Pinpoint the cell where the given text exists, returning its [X, Y] midpoint coordinate. 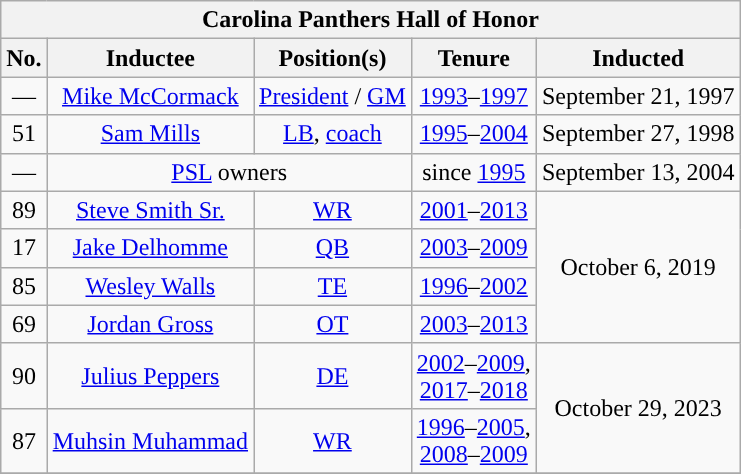
Steve Smith Sr. [150, 210]
2001–2013 [474, 210]
85 [24, 286]
69 [24, 324]
51 [24, 134]
October 29, 2023 [638, 408]
1995–2004 [474, 134]
Tenure [474, 58]
September 27, 1998 [638, 134]
DE [333, 376]
Sam Mills [150, 134]
President / GM [333, 96]
Mike McCormack [150, 96]
September 21, 1997 [638, 96]
Inducted [638, 58]
OT [333, 324]
Inductee [150, 58]
1993–1997 [474, 96]
2003–2009 [474, 248]
Julius Peppers [150, 376]
Jake Delhomme [150, 248]
Muhsin Muhammad [150, 440]
TE [333, 286]
September 13, 2004 [638, 172]
October 6, 2019 [638, 267]
No. [24, 58]
Carolina Panthers Hall of Honor [370, 20]
17 [24, 248]
2002–2009, 2017–2018 [474, 376]
2003–2013 [474, 324]
since 1995 [474, 172]
90 [24, 376]
Jordan Gross [150, 324]
Position(s) [333, 58]
89 [24, 210]
1996–2005, 2008–2009 [474, 440]
LB, coach [333, 134]
Wesley Walls [150, 286]
PSL owners [229, 172]
QB [333, 248]
1996–2002 [474, 286]
87 [24, 440]
